Determine the (x, y) coordinate at the center of the cell enclosing the given text.  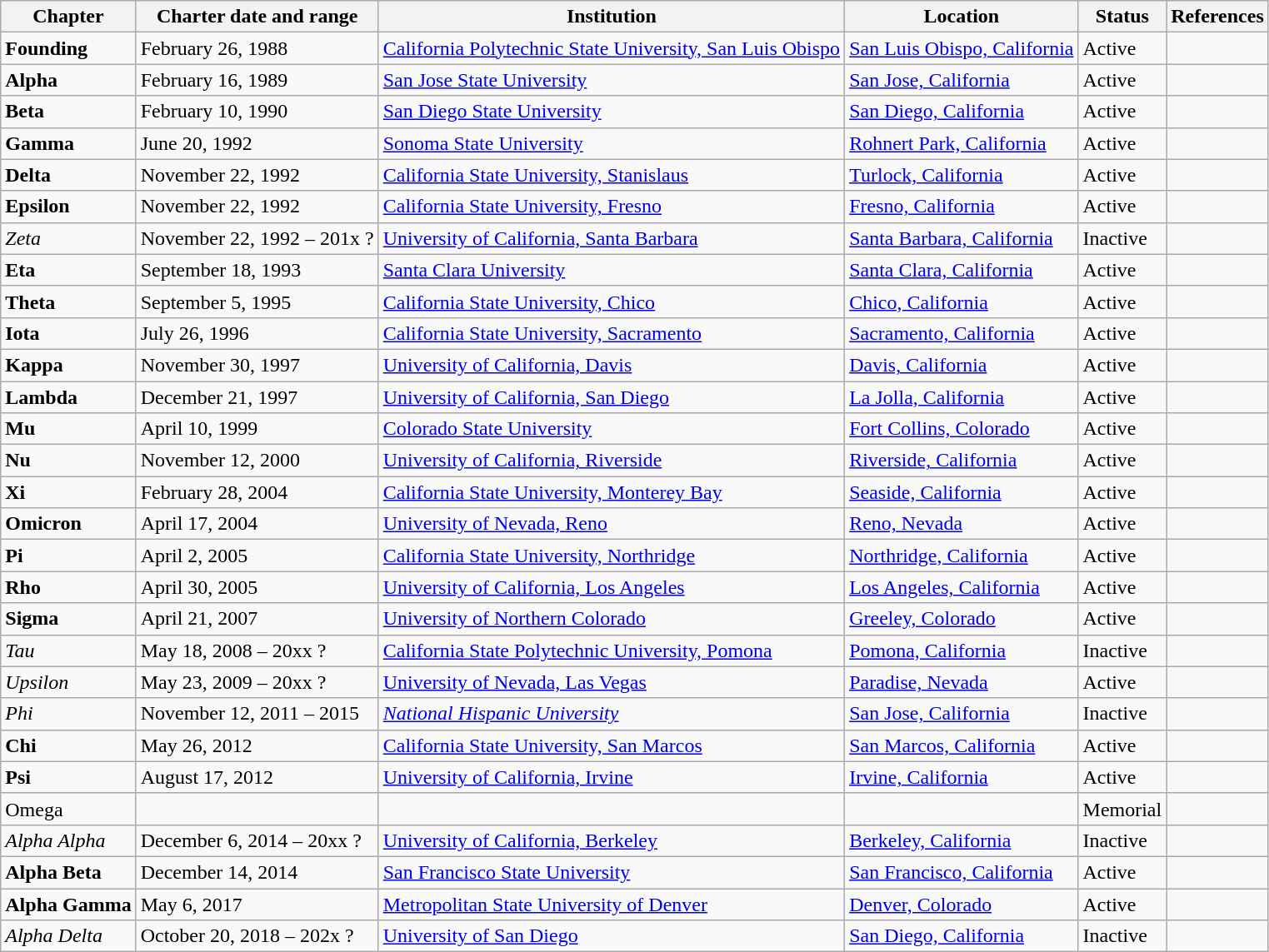
November 22, 1992 – 201x ? (257, 238)
Omicron (68, 524)
Metropolitan State University of Denver (612, 904)
University of California, San Diego (612, 397)
Alpha Alpha (68, 840)
References (1218, 17)
Status (1122, 17)
San Jose State University (612, 80)
February 16, 1989 (257, 80)
Turlock, California (962, 175)
California State University, San Marcos (612, 745)
May 23, 2009 – 20xx ? (257, 682)
April 10, 1999 (257, 429)
Riverside, California (962, 461)
Fort Collins, Colorado (962, 429)
Epsilon (68, 207)
July 26, 1996 (257, 333)
Charter date and range (257, 17)
San Luis Obispo, California (962, 48)
August 17, 2012 (257, 777)
December 14, 2014 (257, 872)
University of San Diego (612, 936)
California State University, Northridge (612, 556)
California State University, Monterey Bay (612, 492)
September 5, 1995 (257, 302)
Chapter (68, 17)
November 12, 2000 (257, 461)
National Hispanic University (612, 714)
June 20, 1992 (257, 143)
California State University, Fresno (612, 207)
Greeley, Colorado (962, 619)
University of Nevada, Reno (612, 524)
December 21, 1997 (257, 397)
Psi (68, 777)
October 20, 2018 – 202x ? (257, 936)
Sigma (68, 619)
Pi (68, 556)
April 17, 2004 (257, 524)
Chico, California (962, 302)
February 28, 2004 (257, 492)
April 2, 2005 (257, 556)
California State University, Chico (612, 302)
California Polytechnic State University, San Luis Obispo (612, 48)
Nu (68, 461)
Rohnert Park, California (962, 143)
San Marcos, California (962, 745)
April 21, 2007 (257, 619)
Alpha Beta (68, 872)
December 6, 2014 – 20xx ? (257, 840)
Sacramento, California (962, 333)
Theta (68, 302)
Mu (68, 429)
Eta (68, 270)
Seaside, California (962, 492)
San Francisco State University (612, 872)
Irvine, California (962, 777)
May 6, 2017 (257, 904)
University of Northern Colorado (612, 619)
Alpha (68, 80)
Iota (68, 333)
Alpha Gamma (68, 904)
Northridge, California (962, 556)
La Jolla, California (962, 397)
Upsilon (68, 682)
May 26, 2012 (257, 745)
Kappa (68, 365)
University of California, Santa Barbara (612, 238)
Los Angeles, California (962, 587)
Institution (612, 17)
February 26, 1988 (257, 48)
San Diego State University (612, 112)
February 10, 1990 (257, 112)
Tau (68, 650)
Chi (68, 745)
Davis, California (962, 365)
Beta (68, 112)
Omega (68, 809)
Memorial (1122, 809)
California State University, Stanislaus (612, 175)
University of California, Irvine (612, 777)
Fresno, California (962, 207)
September 18, 1993 (257, 270)
Phi (68, 714)
University of California, Davis (612, 365)
California State Polytechnic University, Pomona (612, 650)
California State University, Sacramento (612, 333)
Denver, Colorado (962, 904)
Xi (68, 492)
Zeta (68, 238)
University of Nevada, Las Vegas (612, 682)
Santa Barbara, California (962, 238)
Santa Clara, California (962, 270)
University of California, Riverside (612, 461)
Location (962, 17)
November 12, 2011 – 2015 (257, 714)
University of California, Berkeley (612, 840)
Reno, Nevada (962, 524)
Rho (68, 587)
San Francisco, California (962, 872)
Lambda (68, 397)
Pomona, California (962, 650)
Gamma (68, 143)
University of California, Los Angeles (612, 587)
Santa Clara University (612, 270)
April 30, 2005 (257, 587)
Paradise, Nevada (962, 682)
Berkeley, California (962, 840)
May 18, 2008 – 20xx ? (257, 650)
Delta (68, 175)
Founding (68, 48)
Colorado State University (612, 429)
Sonoma State University (612, 143)
Alpha Delta (68, 936)
November 30, 1997 (257, 365)
